Search for the cell housing the specified text and yield its [x, y] center coordinate. 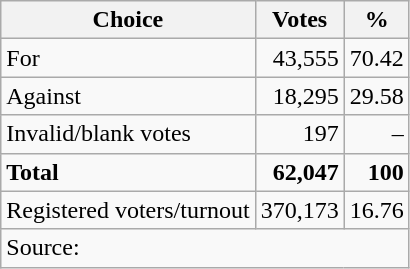
– [376, 134]
16.76 [376, 210]
29.58 [376, 96]
% [376, 20]
Against [128, 96]
Source: [205, 248]
Total [128, 172]
62,047 [300, 172]
43,555 [300, 58]
For [128, 58]
Registered voters/turnout [128, 210]
100 [376, 172]
70.42 [376, 58]
Invalid/blank votes [128, 134]
Choice [128, 20]
18,295 [300, 96]
370,173 [300, 210]
197 [300, 134]
Votes [300, 20]
